Scan for the cell matching the given text and deliver its (x, y) coordinate at center. 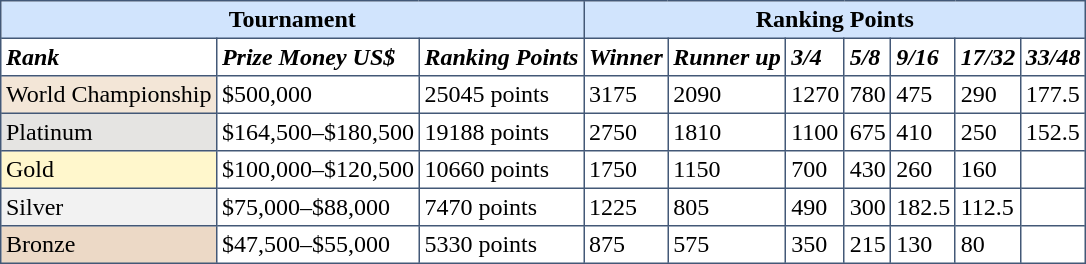
780 (867, 95)
1750 (626, 170)
9/16 (923, 57)
$164,500–$180,500 (318, 132)
112.5 (988, 207)
80 (988, 245)
290 (988, 95)
3175 (626, 95)
1810 (727, 132)
1270 (815, 95)
Silver (109, 207)
490 (815, 207)
177.5 (1054, 95)
1225 (626, 207)
350 (815, 245)
300 (867, 207)
160 (988, 170)
700 (815, 170)
3/4 (815, 57)
10660 points (502, 170)
World Championship (109, 95)
2750 (626, 132)
19188 points (502, 132)
Prize Money US$ (318, 57)
7470 points (502, 207)
5330 points (502, 245)
575 (727, 245)
Platinum (109, 132)
805 (727, 207)
1100 (815, 132)
2090 (727, 95)
130 (923, 245)
260 (923, 170)
Runner up (727, 57)
Gold (109, 170)
17/32 (988, 57)
215 (867, 245)
33/48 (1054, 57)
250 (988, 132)
25045 points (502, 95)
$47,500–$55,000 (318, 245)
1150 (727, 170)
$500,000 (318, 95)
5/8 (867, 57)
182.5 (923, 207)
430 (867, 170)
475 (923, 95)
Rank (109, 57)
Bronze (109, 245)
410 (923, 132)
875 (626, 245)
Winner (626, 57)
$100,000–$120,500 (318, 170)
Tournament (292, 20)
152.5 (1054, 132)
675 (867, 132)
$75,000–$88,000 (318, 207)
